Output the (x, y) coordinate of the center of the cell containing the given text.  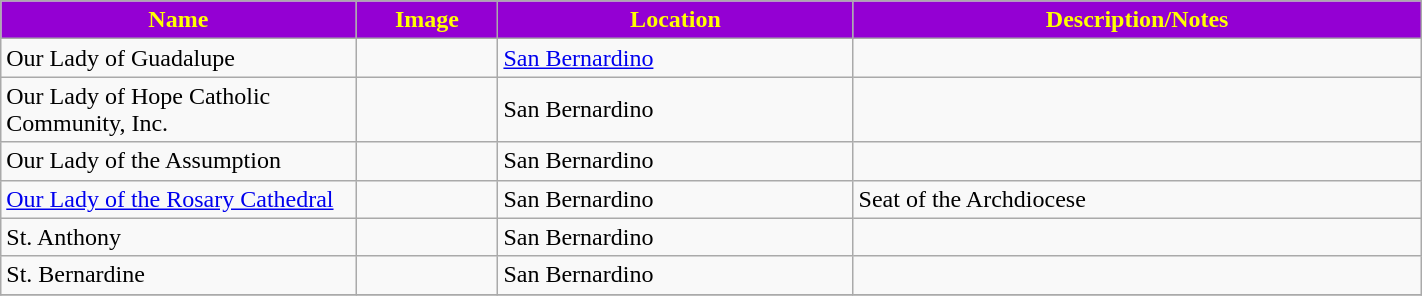
Our Lady of Hope Catholic Community, Inc. (178, 110)
St. Anthony (178, 237)
Seat of the Archdiocese (1137, 199)
St. Bernardine (178, 275)
Image (427, 20)
Name (178, 20)
Our Lady of Guadalupe (178, 58)
Location (676, 20)
Our Lady of the Assumption (178, 161)
Description/Notes (1137, 20)
Our Lady of the Rosary Cathedral (178, 199)
